For the text-containing cell, return its midpoint in [X, Y] coordinate format. 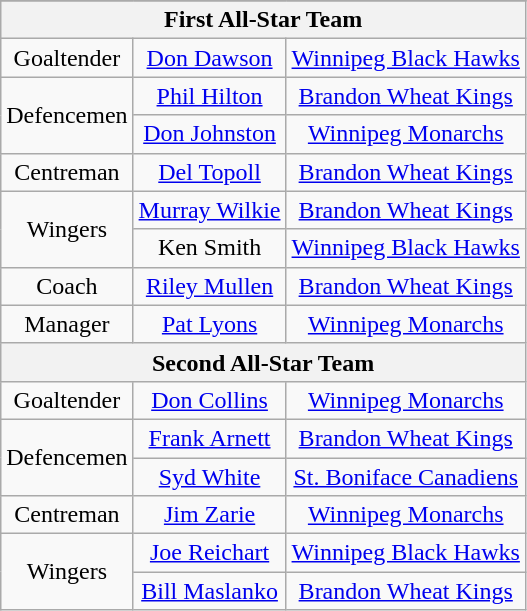
Bill Maslanko [210, 591]
Don Collins [210, 400]
Second All-Star Team [264, 362]
St. Boniface Canadiens [406, 477]
Don Dawson [210, 58]
Syd White [210, 477]
Joe Reichart [210, 553]
Phil Hilton [210, 96]
First All-Star Team [264, 20]
Don Johnston [210, 134]
Coach [67, 286]
Pat Lyons [210, 324]
Del Topoll [210, 172]
Jim Zarie [210, 515]
Frank Arnett [210, 438]
Manager [67, 324]
Ken Smith [210, 248]
Riley Mullen [210, 286]
Murray Wilkie [210, 210]
